Pinpoint the cell where the given text exists, returning its (X, Y) midpoint coordinate. 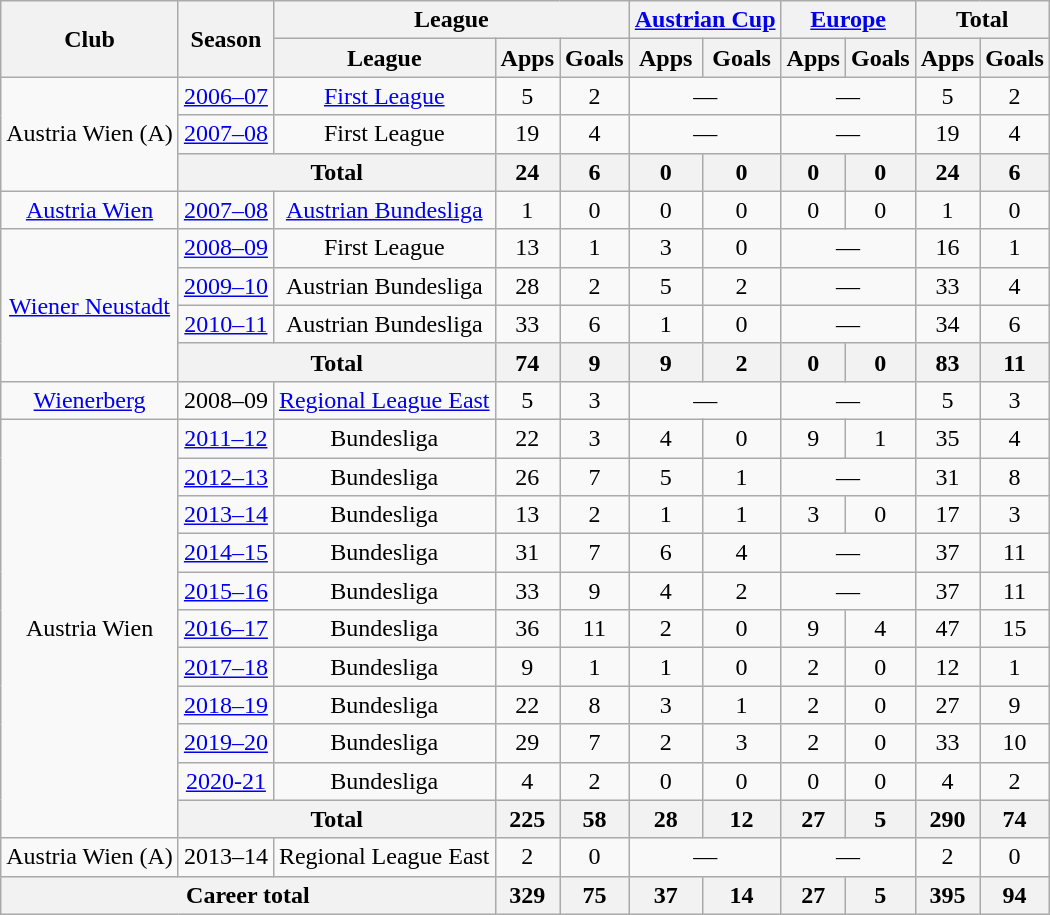
Wienerberg (90, 400)
14 (742, 895)
10 (1015, 743)
34 (947, 324)
75 (595, 895)
2017–18 (226, 667)
58 (595, 819)
Wiener Neustadt (90, 305)
2018–19 (226, 705)
Club (90, 39)
2012–13 (226, 477)
290 (947, 819)
225 (527, 819)
2019–20 (226, 743)
26 (527, 477)
2014–15 (226, 553)
2009–10 (226, 286)
329 (527, 895)
Season (226, 39)
36 (527, 629)
17 (947, 515)
Career total (248, 895)
2011–12 (226, 438)
29 (527, 743)
94 (1015, 895)
2020-21 (226, 781)
2010–11 (226, 324)
83 (947, 362)
2006–07 (226, 96)
15 (1015, 629)
16 (947, 248)
35 (947, 438)
Europe (848, 20)
395 (947, 895)
2016–17 (226, 629)
2015–16 (226, 591)
47 (947, 629)
Austrian Cup (705, 20)
